Find where the given text appears and provide that cell's center as [x, y] coordinate. 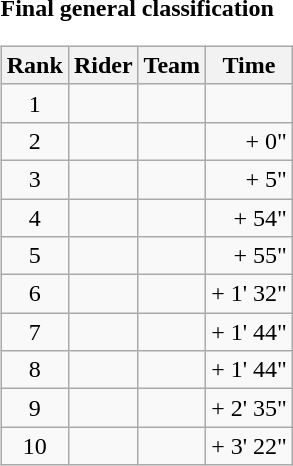
8 [34, 370]
6 [34, 294]
+ 54" [250, 217]
10 [34, 446]
+ 55" [250, 256]
Rider [103, 65]
Time [250, 65]
Team [172, 65]
+ 0" [250, 141]
+ 5" [250, 179]
4 [34, 217]
Rank [34, 65]
+ 2' 35" [250, 408]
1 [34, 103]
7 [34, 332]
2 [34, 141]
3 [34, 179]
+ 1' 32" [250, 294]
9 [34, 408]
+ 3' 22" [250, 446]
5 [34, 256]
